Pinpoint the cell where the given text exists, returning its [X, Y] midpoint coordinate. 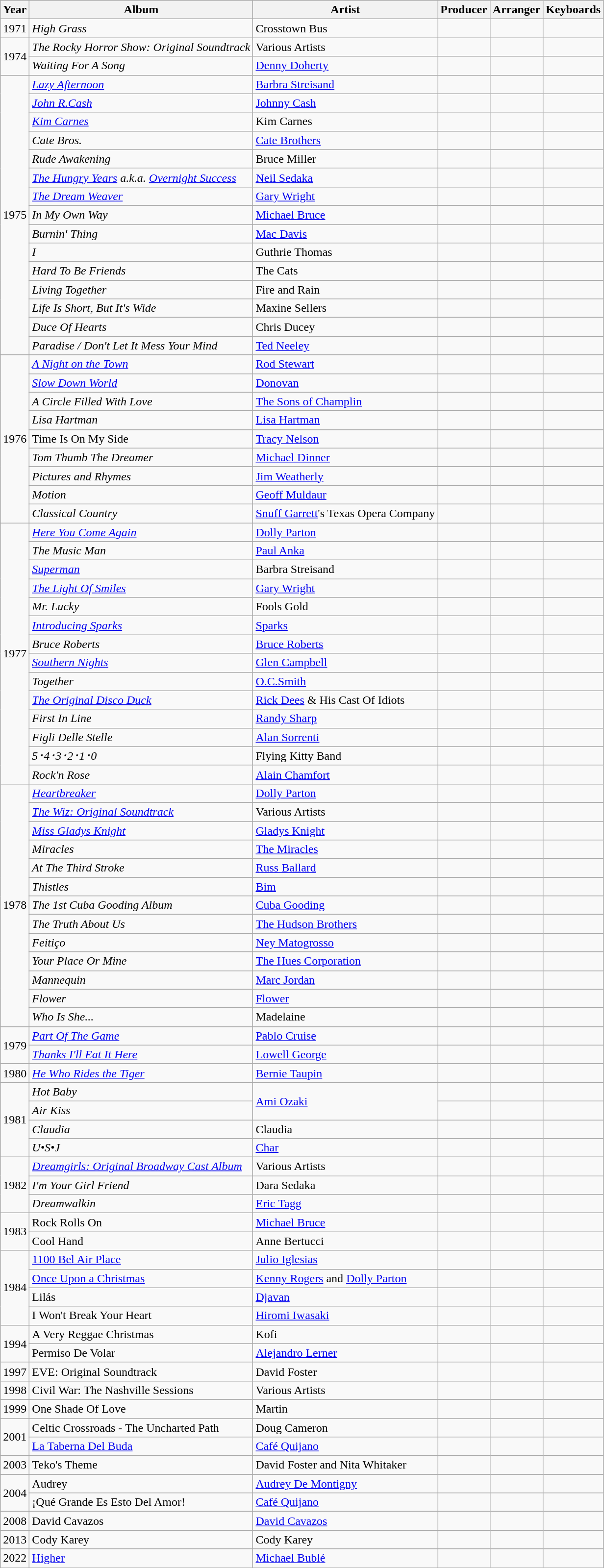
Jim Weatherly [345, 476]
Neil Sedaka [345, 177]
Doug Cameron [345, 1428]
Sparks [345, 625]
5･4･3･2･1･0 [141, 756]
Audrey [141, 1484]
Maxine Sellers [345, 308]
Fools Gold [345, 607]
Bernie Taupin [345, 1073]
Civil War: The Nashville Sessions [141, 1390]
A Circle Filled With Love [141, 401]
Eric Tagg [345, 1204]
Here You Come Again [141, 532]
Thanks I'll Eat It Here [141, 1054]
1994 [15, 1344]
1982 [15, 1185]
Flying Kitty Band [345, 756]
Cate Brothers [345, 140]
Introducing Sparks [141, 625]
1100 Bel Air Place [141, 1260]
Dara Sedaka [345, 1185]
1981 [15, 1120]
Hot Baby [141, 1092]
At The Third Stroke [141, 868]
The Original Disco Duck [141, 700]
Hard To Be Friends [141, 271]
Audrey De Montigny [345, 1484]
High Grass [141, 28]
Anne Bertucci [345, 1241]
Duce Of Hearts [141, 327]
The Hungry Years a.k.a. Overnight Success [141, 177]
John R.Cash [141, 103]
Julio Iglesias [345, 1260]
Madelaine [345, 1017]
Motion [141, 495]
Southern Nights [141, 663]
Teko's Theme [141, 1465]
1984 [15, 1288]
Lazy Afternoon [141, 84]
Martin [345, 1409]
Figli Delle Stelle [141, 737]
Ami Ozaki [345, 1101]
Air Kiss [141, 1110]
Burnin' Thing [141, 234]
U•S•J [141, 1148]
Michael Bublé [345, 1558]
Lilás [141, 1297]
2003 [15, 1465]
In My Own Way [141, 215]
Cuba Gooding [345, 905]
Year [15, 10]
Keyboards [574, 10]
He Who Rides the Tiger [141, 1073]
A Night on the Town [141, 364]
Superman [141, 570]
The Hues Corporation [345, 961]
Cool Hand [141, 1241]
The Sons of Champlin [345, 401]
The Truth About Us [141, 924]
Higher [141, 1558]
The Cats [345, 271]
Album [141, 10]
Guthrie Thomas [345, 252]
I Won't Break Your Heart [141, 1316]
Randy Sharp [345, 719]
Miracles [141, 849]
2004 [15, 1493]
EVE: Original Soundtrack [141, 1371]
Lowell George [345, 1054]
Geoff Muldaur [345, 495]
Your Place Or Mine [141, 961]
Crosstown Bus [345, 28]
Who Is She... [141, 1017]
Gladys Knight [345, 831]
Michael Dinner [345, 457]
Russ Ballard [345, 868]
Rude Awakening [141, 159]
Artist [345, 10]
2022 [15, 1558]
Rick Dees & His Cast Of Idiots [345, 700]
1976 [15, 439]
Chris Ducey [345, 327]
Bim [345, 887]
Alejandro Lerner [345, 1353]
Ted Neeley [345, 346]
1974 [15, 56]
Slow Down World [141, 383]
The Miracles [345, 849]
2001 [15, 1437]
1999 [15, 1409]
1997 [15, 1371]
O.C.Smith [345, 681]
1975 [15, 215]
La Taberna Del Buda [141, 1446]
Rock Rolls On [141, 1222]
Pictures and Rhymes [141, 476]
David Foster and Nita Whitaker [345, 1465]
Celtic Crossroads - The Uncharted Path [141, 1428]
¡Qué Grande Es Esto Del Amor! [141, 1502]
One Shade Of Love [141, 1409]
Donovan [345, 383]
Producer [464, 10]
Ney Matogrosso [345, 943]
Classical Country [141, 513]
Marc Jordan [345, 980]
Together [141, 681]
Arranger [516, 10]
1983 [15, 1232]
The Rocky Horror Show: Original Soundtrack [141, 47]
Alan Sorrenti [345, 737]
Dreamwalkin [141, 1204]
Waiting For A Song [141, 66]
Living Together [141, 290]
1998 [15, 1390]
The Dream Weaver [141, 196]
1978 [15, 905]
The 1st Cuba Gooding Album [141, 905]
Cate Bros. [141, 140]
Tracy Nelson [345, 439]
Part Of The Game [141, 1036]
Once Upon a Christmas [141, 1278]
Kofi [345, 1334]
Feitiço [141, 943]
Heartbreaker [141, 793]
Kenny Rogers and Dolly Parton [345, 1278]
Denny Doherty [345, 66]
Mr. Lucky [141, 607]
Paradise / Don't Let It Mess Your Mind [141, 346]
Fire and Rain [345, 290]
The Music Man [141, 551]
1979 [15, 1045]
Snuff Garrett's Texas Opera Company [345, 513]
1971 [15, 28]
Hiromi Iwasaki [345, 1316]
Life Is Short, But It's Wide [141, 308]
Bruce Miller [345, 159]
A Very Reggae Christmas [141, 1334]
The Light Of Smiles [141, 588]
Paul Anka [345, 551]
David Foster [345, 1371]
Pablo Cruise [345, 1036]
Glen Campbell [345, 663]
Thistles [141, 887]
Time Is On My Side [141, 439]
2013 [15, 1540]
Permiso De Volar [141, 1353]
I [141, 252]
Mac Davis [345, 234]
Miss Gladys Knight [141, 831]
I'm Your Girl Friend [141, 1185]
First In Line [141, 719]
Char [345, 1148]
1977 [15, 653]
The Wiz: Original Soundtrack [141, 812]
Rod Stewart [345, 364]
Dreamgirls: Original Broadway Cast Album [141, 1167]
Mannequin [141, 980]
Alain Chamfort [345, 774]
2008 [15, 1521]
Johnny Cash [345, 103]
Tom Thumb The Dreamer [141, 457]
Rock'n Rose [141, 774]
The Hudson Brothers [345, 924]
Djavan [345, 1297]
1980 [15, 1073]
